Return [x, y] of the center of cell containing provided text 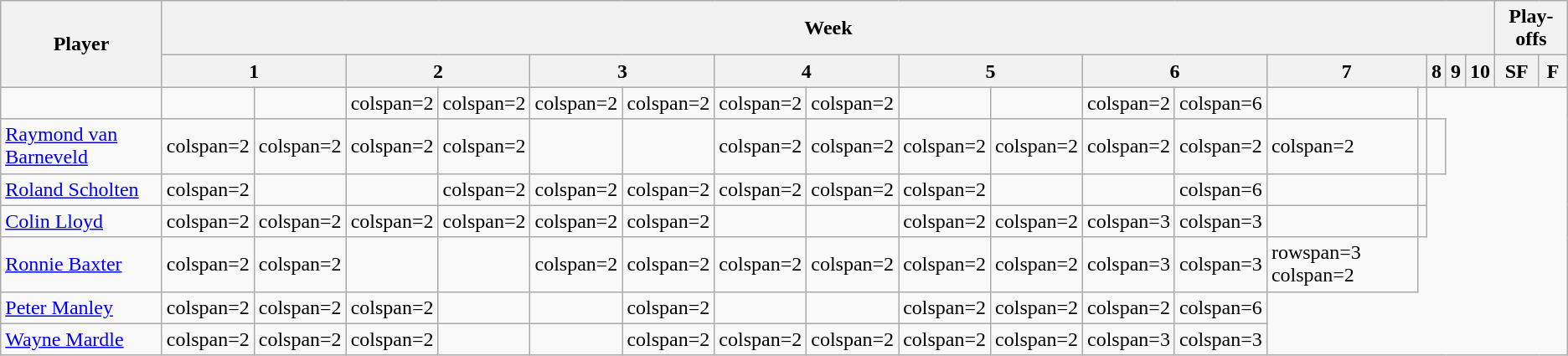
4 [807, 71]
Ronnie Baxter [82, 265]
Player [82, 44]
9 [1456, 71]
Roland Scholten [82, 189]
Colin Lloyd [82, 221]
5 [991, 71]
2 [438, 71]
F [1553, 71]
10 [1481, 71]
3 [622, 71]
Week [828, 28]
SF [1517, 71]
Peter Manley [82, 307]
Raymond van Barneveld [82, 146]
Wayne Mardle [82, 339]
Play-offs [1531, 28]
7 [1347, 71]
6 [1175, 71]
rowspan=3 colspan=2 [1342, 265]
1 [254, 71]
8 [1436, 71]
